Locate the cell with the specified text and output its (X, Y) center coordinate. 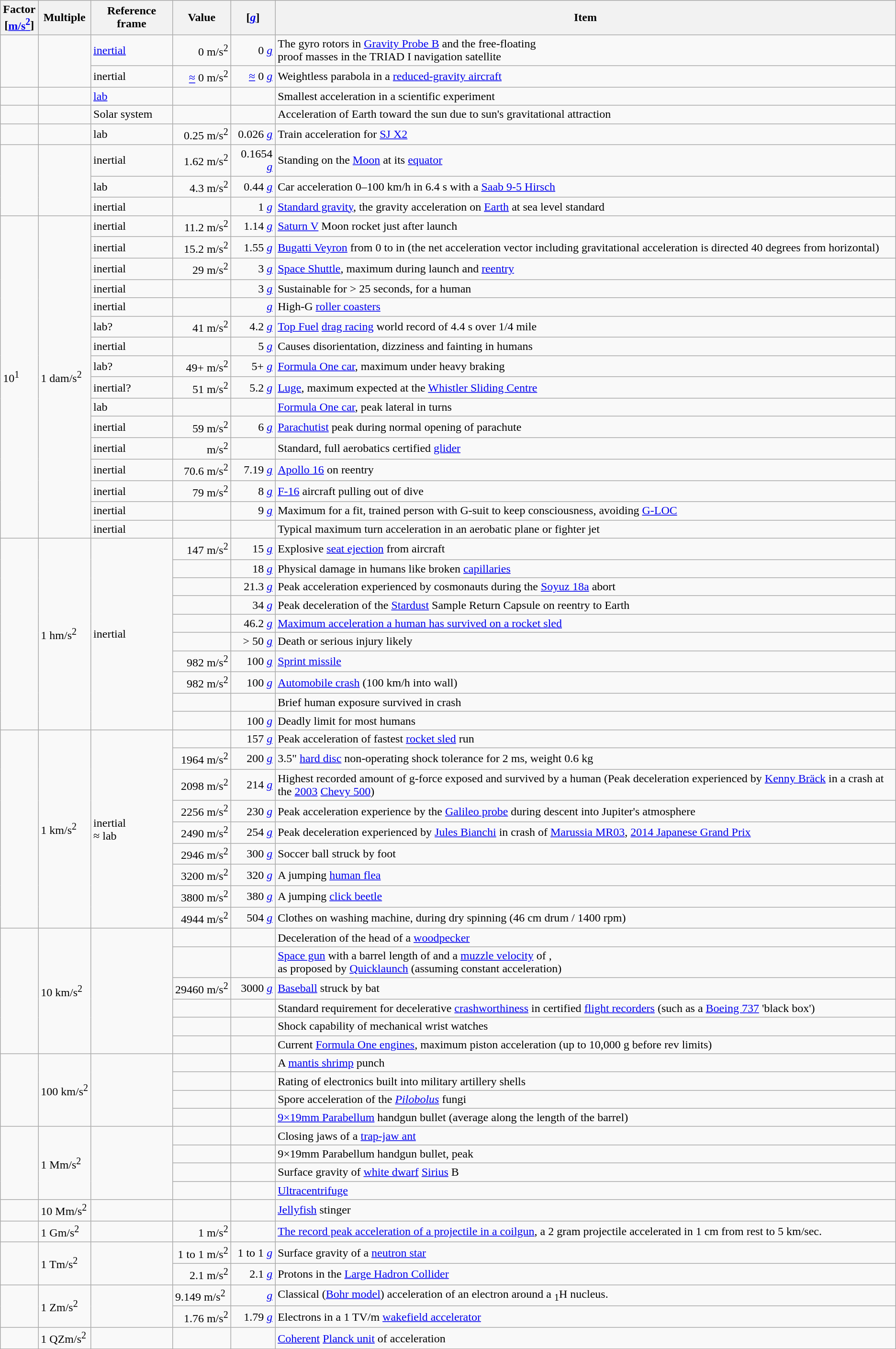
1.76 m/s2 (202, 1316)
59 m/s2 (202, 427)
254 g (253, 833)
Brief human exposure survived in crash (586, 702)
4.2 g (253, 326)
8 g (253, 491)
Standard requirement for decelerative crashworthiness in certified flight recorders (such as a Boeing 737 'black box') (586, 1008)
Typical maximum turn acceleration in an aerobatic plane or fighter jet (586, 529)
1.79 g (253, 1316)
79 m/s2 (202, 491)
Standard gravity, the gravity acceleration on Earth at sea level standard (586, 206)
504 g (253, 918)
34 g (253, 605)
Apollo 16 on reentry (586, 470)
1 QZm/s2 (65, 1338)
Peak acceleration experienced by cosmonauts during the Soyuz 18a abort (586, 587)
Jellyfish stinger (586, 1210)
Solar system (132, 114)
Space gun with a barrel length of and a muzzle velocity of , as proposed by Quicklaunch (assuming constant acceleration) (586, 962)
Explosive seat ejection from aircraft (586, 549)
0 g (253, 50)
5 g (253, 347)
Automobile crash (100 km/h into wall) (586, 683)
6 g (253, 427)
0.44 g (253, 187)
101 (19, 377)
Peak acceleration experience by the Galileo probe during descent into Jupiter's atmosphere (586, 811)
Value (202, 18)
380 g (253, 896)
Formula One car, peak lateral in turns (586, 407)
10 Mm/s2 (65, 1210)
0.026 g (253, 134)
Shock capability of mechanical wrist watches (586, 1026)
3.5" hard disc non-operating shock tolerance for 2 ms, weight 0.6 kg (586, 758)
1 dam/s2 (65, 377)
1 hm/s2 (65, 634)
Saturn V Moon rocket just after launch (586, 226)
300 g (253, 854)
Highest recorded amount of g-force exposed and survived by a human (Peak deceleration experienced by Kenny Bräck in a crash at the 2003 Chevy 500) (586, 785)
m/s2 (202, 448)
7.19 g (253, 470)
1 m/s2 (202, 1231)
Bugatti Veyron from 0 to in (the net acceleration vector including gravitational acceleration is directed 40 degrees from horizontal) (586, 248)
Causes disorientation, dizziness and fainting in humans (586, 347)
51 m/s2 (202, 388)
9 g (253, 511)
Rating of electronics built into military artillery shells (586, 1081)
0.25 m/s2 (202, 134)
Physical damage in humans like broken capillaries (586, 569)
157 g (253, 739)
Weightless parabola in a reduced-gravity aircraft (586, 77)
15.2 m/s2 (202, 248)
Protons in the Large Hadron Collider (586, 1274)
Maximum acceleration a human has survived on a rocket sled (586, 623)
Parachutist peak during normal opening of parachute (586, 427)
Top Fuel drag racing world record of 4.4 s over 1/4 mile (586, 326)
A jumping human flea (586, 875)
70.6 m/s2 (202, 470)
Deadly limit for most humans (586, 720)
15 g (253, 549)
Surface gravity of white dwarf Sirius B (586, 1172)
29 m/s2 (202, 269)
1 to 1 m/s2 (202, 1253)
Train acceleration for SJ X2 (586, 134)
214 g (253, 785)
1.55 g (253, 248)
inertial≈ lab (132, 829)
Factor[m/s2] (19, 18)
The gyro rotors in Gravity Probe B and the free-floatingproof masses in the TRIAD I navigation satellite (586, 50)
3800 m/s2 (202, 896)
Surface gravity of a neutron star (586, 1253)
Classical (Bohr model) acceleration of an electron around a 1H nucleus. (586, 1295)
Deceleration of the head of a woodpecker (586, 937)
Ultracentrifuge (586, 1191)
49+ m/s2 (202, 367)
3000 g (253, 988)
inertial? (132, 388)
2256 m/s2 (202, 811)
9.149 m/s2 (202, 1295)
1 km/s2 (65, 829)
0.1654 g (253, 161)
F-16 aircraft pulling out of dive (586, 491)
The record peak acceleration of a projectile in a coilgun, a 2 gram projectile accelerated in 1 cm from rest to 5 km/sec. (586, 1231)
Formula One car, maximum under heavy braking (586, 367)
18 g (253, 569)
230 g (253, 811)
Soccer ball struck by foot (586, 854)
Peak acceleration of fastest rocket sled run (586, 739)
Clothes on washing machine, during dry spinning (46 cm drum / 1400 rpm) (586, 918)
Sustainable for > 25 seconds, for a human (586, 289)
Current Formula One engines, maximum piston acceleration (up to 10,000 g before rev limits) (586, 1045)
200 g (253, 758)
Maximum for a fit, trained person with G-suit to keep consciousness, avoiding G-LOC (586, 511)
29460 m/s2 (202, 988)
0 m/s2 (202, 50)
Peak deceleration of the Stardust Sample Return Capsule on reentry to Earth (586, 605)
5.2 g (253, 388)
1 Zm/s2 (65, 1306)
1 g (253, 206)
3200 m/s2 (202, 875)
A mantis shrimp punch (586, 1063)
9×19mm Parabellum handgun bullet, peak (586, 1154)
Electrons in a 1 TV/m wakefield accelerator (586, 1316)
Coherent Planck unit of acceleration (586, 1338)
Smallest acceleration in a scientific experiment (586, 96)
2098 m/s2 (202, 785)
≈ 0 g (253, 77)
1964 m/s2 (202, 758)
10 km/s2 (65, 991)
Car acceleration 0–100 km/h in 6.4 s with a Saab 9-5 Hirsch (586, 187)
1 Gm/s2 (65, 1231)
1.62 m/s2 (202, 161)
2490 m/s2 (202, 833)
1 Tm/s2 (65, 1264)
1 to 1 g (253, 1253)
100 km/s2 (65, 1090)
[g] (253, 18)
Standing on the Moon at its equator (586, 161)
1.14 g (253, 226)
2946 m/s2 (202, 854)
2.1 g (253, 1274)
Baseball struck by bat (586, 988)
Standard, full aerobatics certified glider (586, 448)
Acceleration of Earth toward the sun due to sun's gravitational attraction (586, 114)
46.2 g (253, 623)
21.3 g (253, 587)
Spore acceleration of the Pilobolus fungi (586, 1099)
Item (586, 18)
147 m/s2 (202, 549)
Death or serious injury likely (586, 641)
Peak deceleration experienced by Jules Bianchi in crash of Marussia MR03, 2014 Japanese Grand Prix (586, 833)
Luge, maximum expected at the Whistler Sliding Centre (586, 388)
Sprint missile (586, 662)
A jumping click beetle (586, 896)
320 g (253, 875)
High-G roller coasters (586, 307)
Closing jaws of a trap-jaw ant (586, 1135)
> 50 g (253, 641)
1 Mm/s2 (65, 1163)
Multiple (65, 18)
41 m/s2 (202, 326)
9×19mm Parabellum handgun bullet (average along the length of the barrel) (586, 1117)
2.1 m/s2 (202, 1274)
Reference frame (132, 18)
4944 m/s2 (202, 918)
4.3 m/s2 (202, 187)
11.2 m/s2 (202, 226)
Space Shuttle, maximum during launch and reentry (586, 269)
5+ g (253, 367)
≈ 0 m/s2 (202, 77)
